Pinpoint the cell where the given text exists, returning its (x, y) midpoint coordinate. 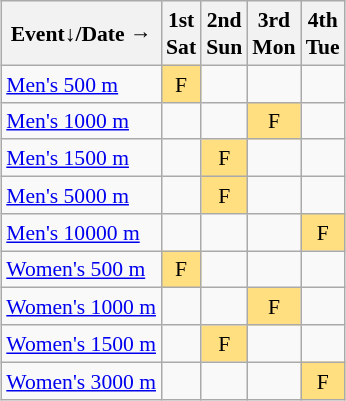
Men's 1000 m (81, 120)
1stSat (181, 33)
4thTue (323, 33)
Men's 1500 m (81, 158)
Women's 1000 m (81, 306)
Men's 500 m (81, 84)
Women's 500 m (81, 268)
Event↓/Date → (81, 33)
Women's 3000 m (81, 380)
Men's 10000 m (81, 232)
Women's 1500 m (81, 344)
Men's 5000 m (81, 194)
2ndSun (224, 33)
3rdMon (274, 33)
